Pinpoint the cell where the given text exists, returning its [x, y] midpoint coordinate. 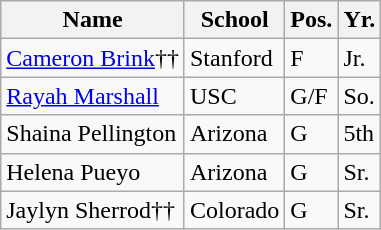
Helena Pueyo [93, 172]
5th [360, 134]
Name [93, 20]
Yr. [360, 20]
Cameron Brink†† [93, 58]
Shaina Pellington [93, 134]
USC [234, 96]
Pos. [312, 20]
School [234, 20]
F [312, 58]
So. [360, 96]
Rayah Marshall [93, 96]
Jaylyn Sherrod†† [93, 210]
Stanford [234, 58]
G/F [312, 96]
Jr. [360, 58]
Colorado [234, 210]
